Scan for the cell matching the given text and deliver its [X, Y] coordinate at center. 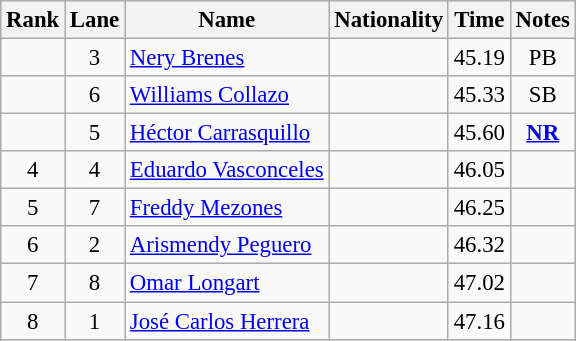
Héctor Carrasquillo [227, 133]
1 [95, 321]
2 [95, 245]
Williams Collazo [227, 95]
Freddy Mezones [227, 208]
46.05 [479, 170]
NR [542, 133]
46.25 [479, 208]
46.32 [479, 245]
José Carlos Herrera [227, 321]
Rank [33, 20]
Arismendy Peguero [227, 245]
45.19 [479, 58]
Notes [542, 20]
3 [95, 58]
SB [542, 95]
47.16 [479, 321]
Name [227, 20]
Omar Longart [227, 283]
PB [542, 58]
45.33 [479, 95]
Nationality [388, 20]
45.60 [479, 133]
Nery Brenes [227, 58]
Lane [95, 20]
Eduardo Vasconceles [227, 170]
47.02 [479, 283]
Time [479, 20]
